Return (x, y) of the center of cell containing provided text 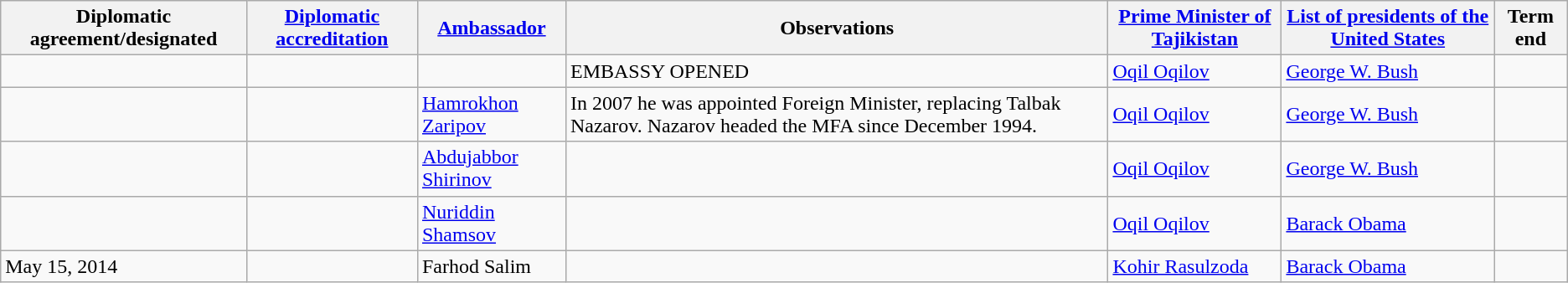
Nuriddin Shamsov (491, 223)
Hamrokhon Zaripov (491, 114)
Observations (836, 28)
Kohir Rasulzoda (1194, 266)
Diplomatic agreement/designated (124, 28)
Abdujabbor Shirinov (491, 169)
In 2007 he was appointed Foreign Minister, replacing Talbak Nazarov. Nazarov headed the MFA since December 1994. (836, 114)
Prime Minister of Tajikistan (1194, 28)
EMBASSY OPENED (836, 71)
Farhod Salim (491, 266)
May 15, 2014 (124, 266)
Ambassador (491, 28)
Term end (1531, 28)
List of presidents of the United States (1388, 28)
Diplomatic accreditation (332, 28)
